Provide the (X, Y) coordinate of the cell's center where the given text is located.  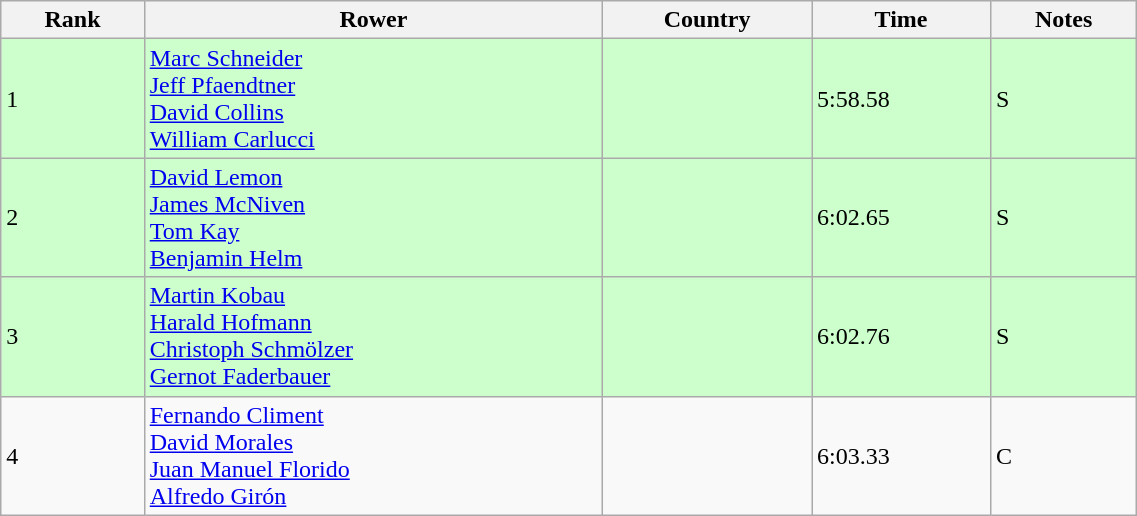
1 (72, 98)
4 (72, 456)
Rower (373, 20)
Fernando ClimentDavid MoralesJuan Manuel FloridoAlfredo Girón (373, 456)
3 (72, 336)
6:03.33 (902, 456)
Rank (72, 20)
C (1064, 456)
6:02.65 (902, 218)
5:58.58 (902, 98)
Country (708, 20)
Martin KobauHarald HofmannChristoph SchmölzerGernot Faderbauer (373, 336)
Notes (1064, 20)
Marc SchneiderJeff PfaendtnerDavid CollinsWilliam Carlucci (373, 98)
2 (72, 218)
Time (902, 20)
6:02.76 (902, 336)
David LemonJames McNivenTom KayBenjamin Helm (373, 218)
